Detect which cell encompasses the target text, then output its (x, y) center coordinate. 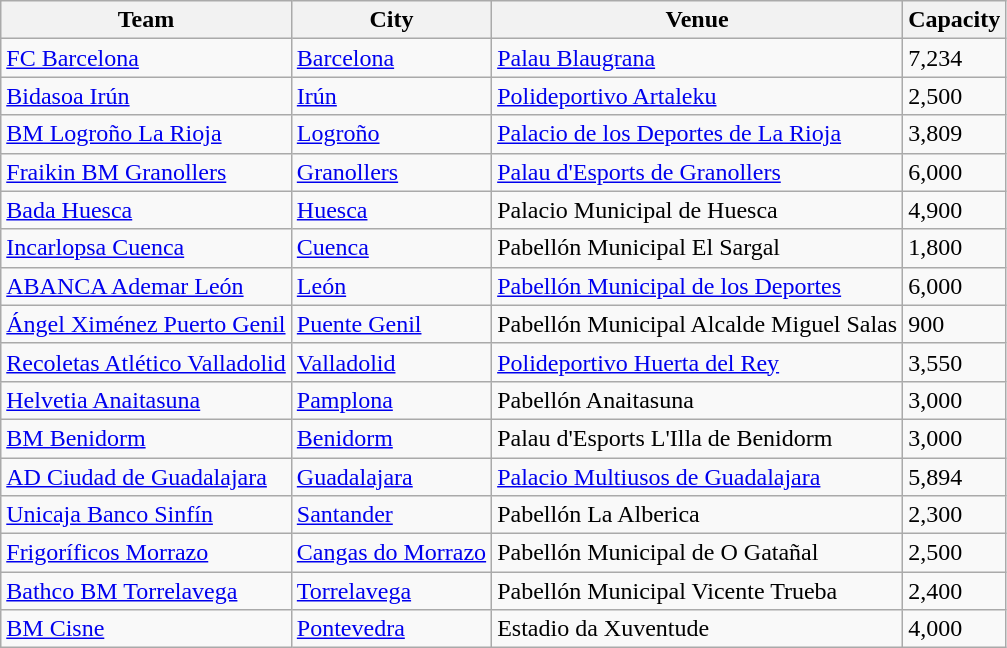
5,894 (954, 477)
Logroño (391, 134)
AD Ciudad de Guadalajara (146, 477)
7,234 (954, 58)
BM Cisne (146, 629)
Palau Blaugrana (698, 58)
Palacio Multiusos de Guadalajara (698, 477)
Valladolid (391, 362)
Santander (391, 515)
Ángel Ximénez Puerto Genil (146, 324)
Torrelavega (391, 591)
2,400 (954, 591)
Pontevedra (391, 629)
Incarlopsa Cuenca (146, 248)
Team (146, 20)
Puente Genil (391, 324)
Pabellón Municipal Vicente Trueba (698, 591)
FC Barcelona (146, 58)
1,800 (954, 248)
Benidorm (391, 438)
4,900 (954, 210)
4,000 (954, 629)
Granollers (391, 172)
Frigoríficos Morrazo (146, 553)
Irún (391, 96)
Estadio da Xuventude (698, 629)
Pabellón Municipal de los Deportes (698, 286)
ABANCA Ademar León (146, 286)
Fraikin BM Granollers (146, 172)
Recoletas Atlético Valladolid (146, 362)
Bidasoa Irún (146, 96)
Cangas do Morrazo (391, 553)
León (391, 286)
Palacio de los Deportes de La Rioja (698, 134)
Bada Huesca (146, 210)
Pabellón Municipal de O Gatañal (698, 553)
Helvetia Anaitasuna (146, 400)
Polideportivo Huerta del Rey (698, 362)
Pabellón La Alberica (698, 515)
Polideportivo Artaleku (698, 96)
BM Logroño La Rioja (146, 134)
Pabellón Anaitasuna (698, 400)
Pamplona (391, 400)
City (391, 20)
900 (954, 324)
Palacio Municipal de Huesca (698, 210)
BM Benidorm (146, 438)
Pabellón Municipal El Sargal (698, 248)
3,809 (954, 134)
Palau d'Esports de Granollers (698, 172)
Capacity (954, 20)
Cuenca (391, 248)
Unicaja Banco Sinfín (146, 515)
2,300 (954, 515)
Bathco BM Torrelavega (146, 591)
Barcelona (391, 58)
Guadalajara (391, 477)
Pabellón Municipal Alcalde Miguel Salas (698, 324)
3,550 (954, 362)
Huesca (391, 210)
Palau d'Esports L'Illa de Benidorm (698, 438)
Venue (698, 20)
